Return (X, Y) of the center of cell containing provided text 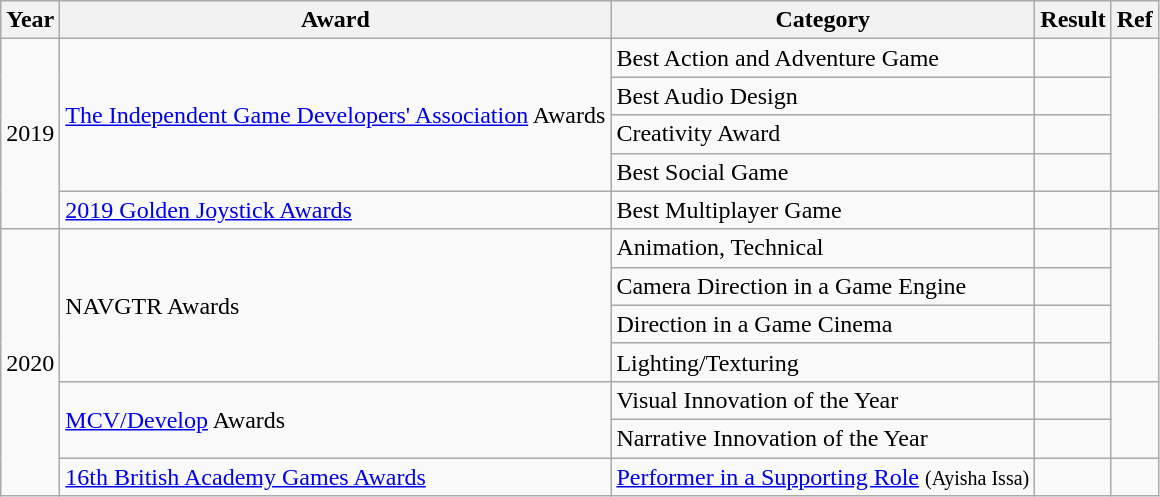
2019 (30, 134)
Award (336, 20)
Best Audio Design (823, 96)
Ref (1134, 20)
Best Multiplayer Game (823, 210)
Best Action and Adventure Game (823, 58)
Lighting/Texturing (823, 362)
Visual Innovation of the Year (823, 400)
The Independent Game Developers' Association Awards (336, 115)
MCV/Develop Awards (336, 419)
Creativity Award (823, 134)
2019 Golden Joystick Awards (336, 210)
Best Social Game (823, 172)
Direction in a Game Cinema (823, 324)
Performer in a Supporting Role (Ayisha Issa) (823, 477)
Year (30, 20)
Category (823, 20)
16th British Academy Games Awards (336, 477)
Animation, Technical (823, 248)
NAVGTR Awards (336, 305)
Camera Direction in a Game Engine (823, 286)
Result (1073, 20)
Narrative Innovation of the Year (823, 438)
2020 (30, 362)
